Return [x, y] of the center of cell containing provided text 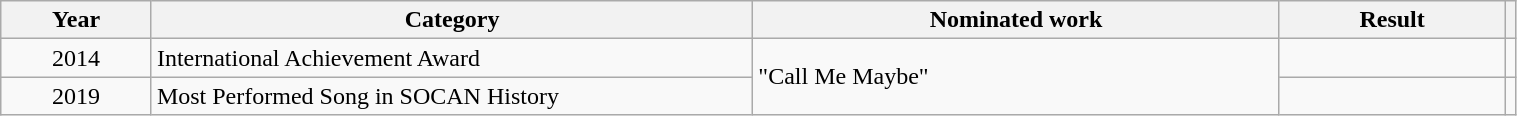
International Achievement Award [452, 58]
Result [1392, 20]
Year [76, 20]
2014 [76, 58]
Category [452, 20]
Most Performed Song in SOCAN History [452, 96]
Nominated work [1016, 20]
2019 [76, 96]
"Call Me Maybe" [1016, 77]
